Extract the (x, y) coordinate from the center of the cell holding the provided text.  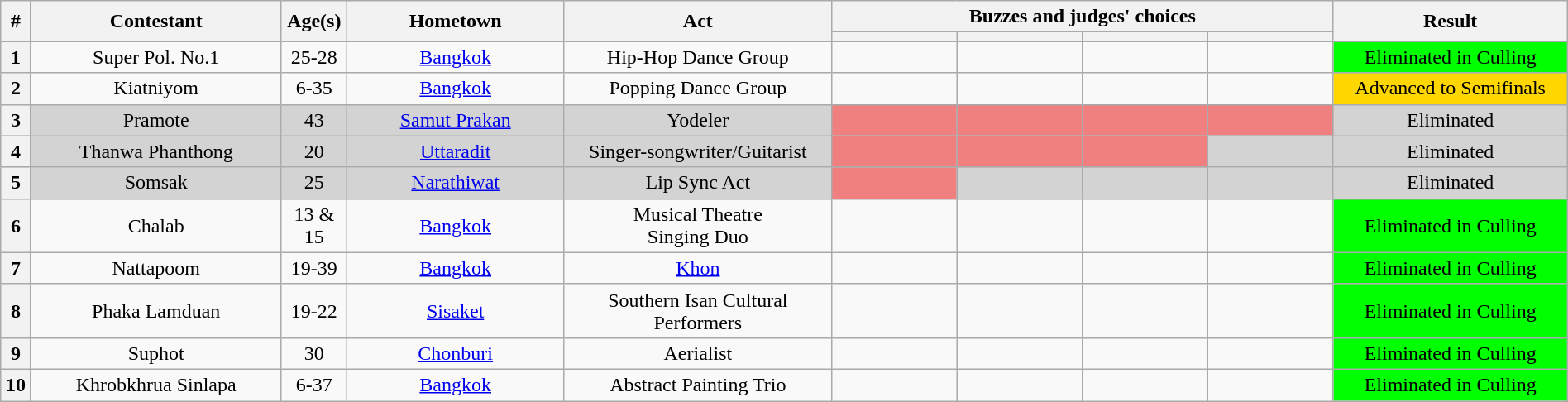
6-35 (314, 89)
6 (16, 225)
30 (314, 353)
Pramote (155, 120)
9 (16, 353)
25 (314, 183)
3 (16, 120)
Suphot (155, 353)
Khon (698, 268)
Chonburi (455, 353)
Abstract Painting Trio (698, 385)
Super Pol. No.1 (155, 57)
Southern Isan Cultural Performers (698, 311)
Musical TheatreSinging Duo (698, 225)
Age(s) (314, 22)
43 (314, 120)
13 & 15 (314, 225)
20 (314, 151)
25-28 (314, 57)
Narathiwat (455, 183)
Advanced to Semifinals (1451, 89)
6-37 (314, 385)
Somsak (155, 183)
Uttaradit (455, 151)
Kiatniyom (155, 89)
Buzzes and judges' choices (1083, 17)
Result (1451, 22)
Act (698, 22)
Nattapoom (155, 268)
1 (16, 57)
Samut Prakan (455, 120)
Phaka Lamduan (155, 311)
Popping Dance Group (698, 89)
Yodeler (698, 120)
5 (16, 183)
4 (16, 151)
19-39 (314, 268)
19-22 (314, 311)
2 (16, 89)
Singer-songwriter/Guitarist (698, 151)
Sisaket (455, 311)
Hip-Hop Dance Group (698, 57)
10 (16, 385)
8 (16, 311)
Contestant (155, 22)
# (16, 22)
Hometown (455, 22)
Lip Sync Act (698, 183)
Thanwa Phanthong (155, 151)
Chalab (155, 225)
Khrobkhrua Sinlapa (155, 385)
7 (16, 268)
Aerialist (698, 353)
